Find where the given text appears and provide that cell's center as [X, Y] coordinate. 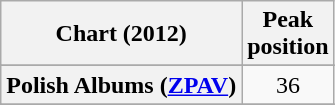
36 [288, 85]
Peakposition [288, 34]
Polish Albums (ZPAV) [122, 85]
Chart (2012) [122, 34]
